From the cell containing the given text, extract its center point as (x, y) coordinate. 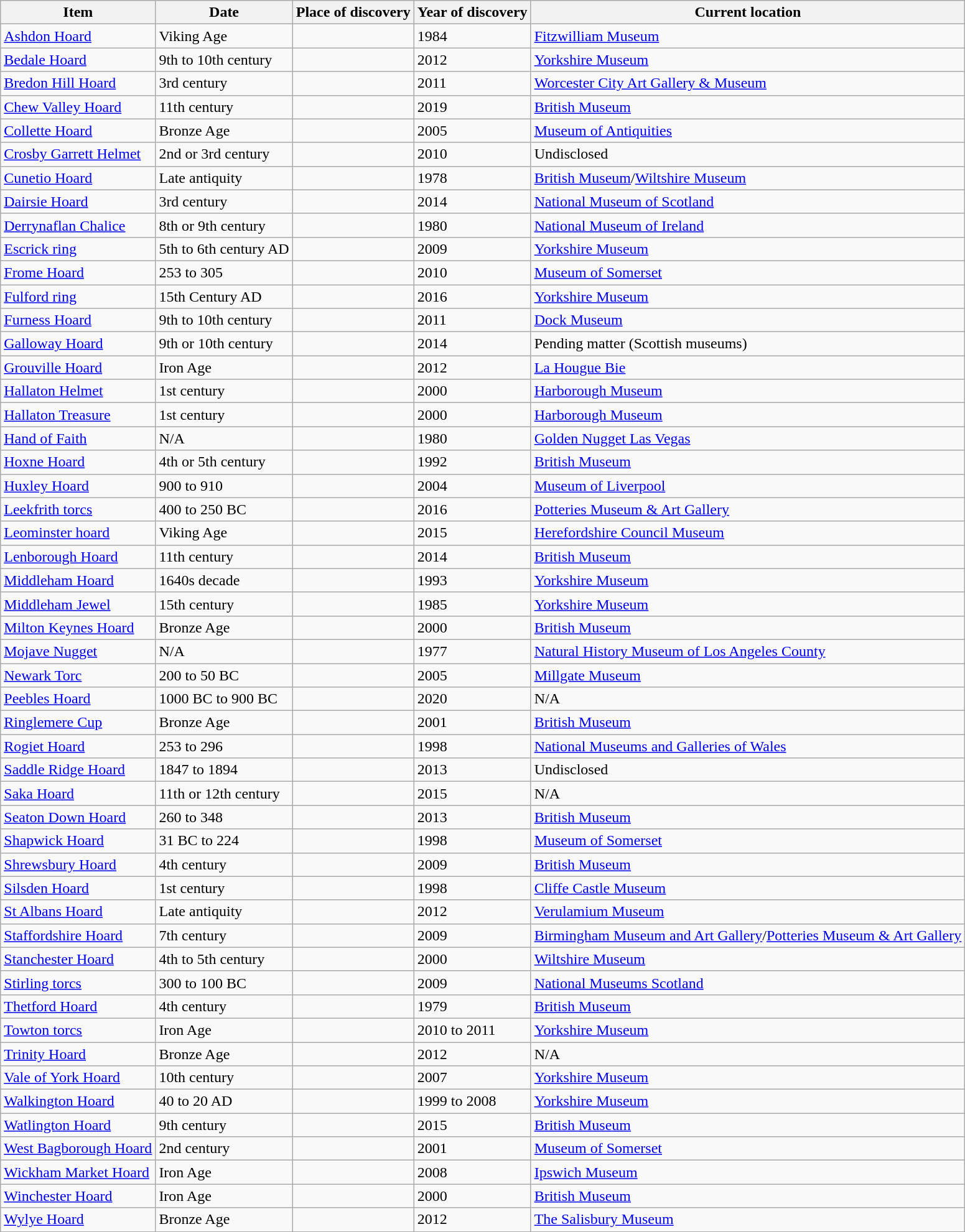
National Museums and Galleries of Wales (748, 746)
Grouville Hoard (78, 368)
Stanchester Hoard (78, 959)
Current location (748, 12)
40 to 20 AD (224, 1101)
Birmingham Museum and Art Gallery/Potteries Museum & Art Gallery (748, 935)
1999 to 2008 (472, 1101)
253 to 305 (224, 272)
9th century (224, 1125)
National Museum of Scotland (748, 201)
1984 (472, 36)
400 to 250 BC (224, 509)
4th to 5th century (224, 959)
Newark Torc (78, 675)
Bredon Hill Hoard (78, 83)
Shapwick Hoard (78, 841)
Natural History Museum of Los Angeles County (748, 651)
Staffordshire Hoard (78, 935)
West Bagborough Hoard (78, 1149)
1847 to 1894 (224, 770)
Leekfrith torcs (78, 509)
British Museum/Wiltshire Museum (748, 178)
Trinity Hoard (78, 1054)
4th or 5th century (224, 462)
7th century (224, 935)
Hallaton Helmet (78, 391)
Bedale Hoard (78, 60)
Item (78, 12)
1978 (472, 178)
Museum of Liverpool (748, 486)
Place of discovery (353, 12)
Rogiet Hoard (78, 746)
Dock Museum (748, 320)
La Hougue Bie (748, 368)
Cunetio Hoard (78, 178)
Watlington Hoard (78, 1125)
Lenborough Hoard (78, 557)
Fitzwilliam Museum (748, 36)
2nd century (224, 1149)
Hoxne Hoard (78, 462)
1992 (472, 462)
Galloway Hoard (78, 344)
2010 to 2011 (472, 1030)
300 to 100 BC (224, 983)
Crosby Garrett Helmet (78, 154)
Middleham Jewel (78, 604)
Wiltshire Museum (748, 959)
Thetford Hoard (78, 1006)
Saka Hoard (78, 794)
5th to 6th century AD (224, 249)
1993 (472, 580)
260 to 348 (224, 817)
Winchester Hoard (78, 1196)
Frome Hoard (78, 272)
Herefordshire Council Museum (748, 533)
The Salisbury Museum (748, 1220)
Worcester City Art Gallery & Museum (748, 83)
Wickham Market Hoard (78, 1172)
8th or 9th century (224, 225)
Potteries Museum & Art Gallery (748, 509)
Collette Hoard (78, 131)
Wylye Hoard (78, 1220)
Vale of York Hoard (78, 1078)
Hallaton Treasure (78, 415)
1977 (472, 651)
Millgate Museum (748, 675)
2019 (472, 107)
Escrick ring (78, 249)
2007 (472, 1078)
Walkington Hoard (78, 1101)
Furness Hoard (78, 320)
1640s decade (224, 580)
253 to 296 (224, 746)
Date (224, 12)
Museum of Antiquities (748, 131)
15th century (224, 604)
Ashdon Hoard (78, 36)
Pending matter (Scottish museums) (748, 344)
Towton torcs (78, 1030)
2nd or 3rd century (224, 154)
Leominster hoard (78, 533)
Shrewsbury Hoard (78, 864)
1985 (472, 604)
Milton Keynes Hoard (78, 628)
Derrynaflan Chalice (78, 225)
Seaton Down Hoard (78, 817)
1000 BC to 900 BC (224, 699)
2004 (472, 486)
National Museum of Ireland (748, 225)
1979 (472, 1006)
Cliffe Castle Museum (748, 888)
200 to 50 BC (224, 675)
31 BC to 224 (224, 841)
Golden Nugget Las Vegas (748, 438)
10th century (224, 1078)
Chew Valley Hoard (78, 107)
2020 (472, 699)
Ringlemere Cup (78, 723)
Huxley Hoard (78, 486)
Saddle Ridge Hoard (78, 770)
2008 (472, 1172)
Fulford ring (78, 297)
Middleham Hoard (78, 580)
900 to 910 (224, 486)
Peebles Hoard (78, 699)
Silsden Hoard (78, 888)
National Museums Scotland (748, 983)
Ipswich Museum (748, 1172)
Verulamium Museum (748, 912)
St Albans Hoard (78, 912)
11th or 12th century (224, 794)
Mojave Nugget (78, 651)
Stirling torcs (78, 983)
15th Century AD (224, 297)
9th or 10th century (224, 344)
Year of discovery (472, 12)
Dairsie Hoard (78, 201)
Hand of Faith (78, 438)
